Scan for the cell matching the given text and deliver its [X, Y] coordinate at center. 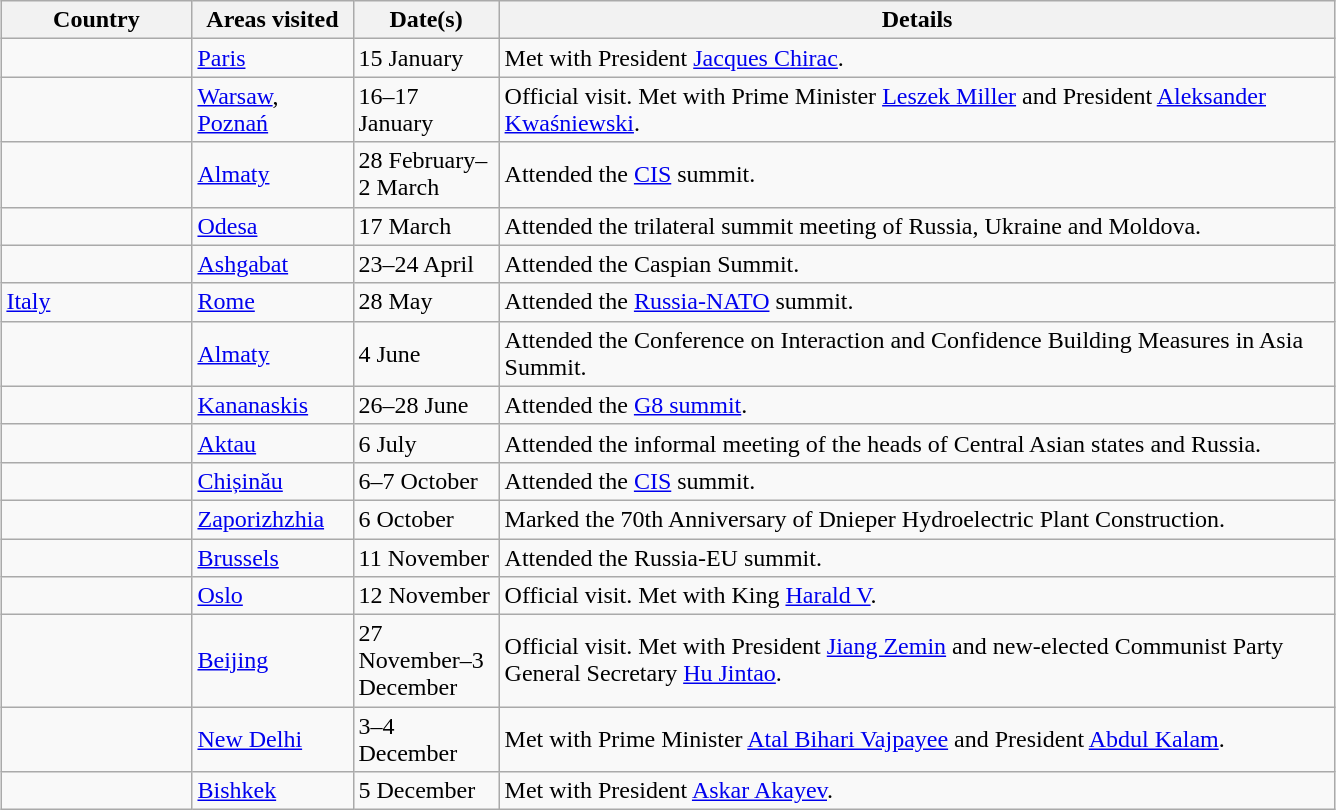
28 May [426, 302]
15 January [426, 58]
Met with Prime Minister Atal Bihari Vajpayee and President Abdul Kalam. [917, 740]
6–7 October [426, 481]
Odesa [272, 226]
Bishkek [272, 791]
6 October [426, 519]
Country [96, 20]
Marked the 70th Anniversary of Dnieper Hydroelectric Plant Construction. [917, 519]
Attended the informal meeting of the heads of Central Asian states and Russia. [917, 443]
Official visit. Met with President Jiang Zemin and new-elected Communist Party General Secretary Hu Jintao. [917, 661]
Brussels [272, 557]
16–17 January [426, 110]
Official visit. Met with Prime Minister Leszek Miller and President Aleksander Kwaśniewski. [917, 110]
28 February–2 March [426, 174]
Warsaw, Poznań [272, 110]
11 November [426, 557]
Attended the trilateral summit meeting of Russia, Ukraine and Moldova. [917, 226]
Attended the Russia-EU summit. [917, 557]
26–28 June [426, 405]
Oslo [272, 596]
12 November [426, 596]
Ashgabat [272, 264]
Attended the Russia-NATO summit. [917, 302]
4 June [426, 354]
Attended the Conference on Interaction and Confidence Building Measures in Asia Summit. [917, 354]
6 July [426, 443]
Met with President Jacques Chirac. [917, 58]
Details [917, 20]
Aktau [272, 443]
Met with President Askar Akayev. [917, 791]
Attended the G8 summit. [917, 405]
Official visit. Met with King Harald V. [917, 596]
Rome [272, 302]
3–4 December [426, 740]
Italy [96, 302]
Chișinău [272, 481]
Zaporizhzhia [272, 519]
5 December [426, 791]
Date(s) [426, 20]
New Delhi [272, 740]
Beijing [272, 661]
23–24 April [426, 264]
Paris [272, 58]
27 November–3 December [426, 661]
Attended the Caspian Summit. [917, 264]
17 March [426, 226]
Areas visited [272, 20]
Kananaskis [272, 405]
